Determine the [x, y] coordinate at the center of the cell enclosing the given text.  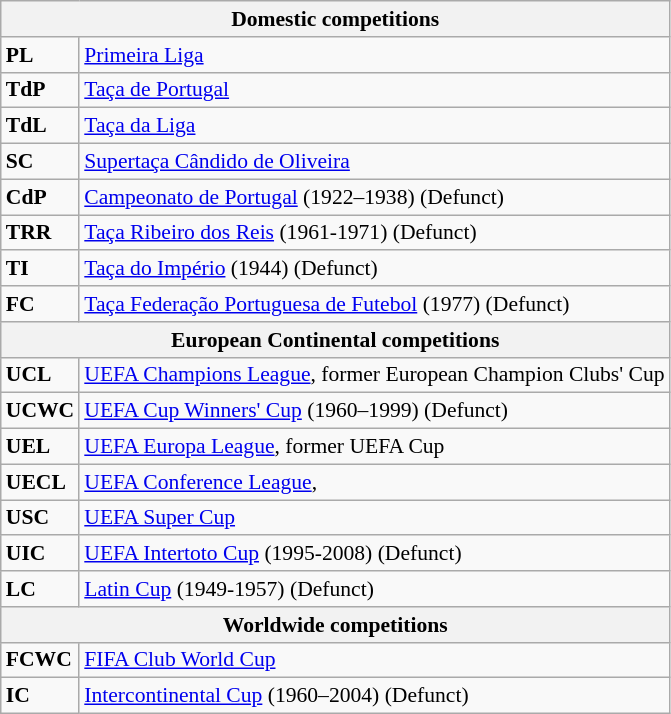
FC [40, 304]
UEFA Europa League, former UEFA Cup [374, 447]
UECL [40, 482]
Taça Ribeiro dos Reis (1961-1971) (Defunct) [374, 233]
UEL [40, 447]
UEFA Intertoto Cup (1995-2008) (Defunct) [374, 554]
FCWC [40, 660]
Taça do Império (1944) (Defunct) [374, 269]
TdP [40, 90]
UEFA Champions League, former European Champion Clubs' Cup [374, 375]
Campeonato de Portugal (1922–1938) (Defunct) [374, 197]
PL [40, 55]
Taça de Portugal [374, 90]
UCL [40, 375]
TRR [40, 233]
CdP [40, 197]
Taça da Liga [374, 126]
FIFA Club World Cup [374, 660]
Taça Federação Portuguesa de Futebol (1977) (Defunct) [374, 304]
LC [40, 589]
Domestic competitions [336, 19]
USC [40, 518]
UEFA Cup Winners' Cup (1960–1999) (Defunct) [374, 411]
TI [40, 269]
UIC [40, 554]
UEFA Conference League, [374, 482]
European Continental competitions [336, 340]
Primeira Liga [374, 55]
TdL [40, 126]
SC [40, 162]
UEFA Super Cup [374, 518]
Latin Cup (1949-1957) (Defunct) [374, 589]
Worldwide competitions [336, 625]
IC [40, 696]
Intercontinental Cup (1960–2004) (Defunct) [374, 696]
Supertaça Cândido de Oliveira [374, 162]
UCWC [40, 411]
